Capture the cell that displays the provided text and extract its (x, y) central coordinate. 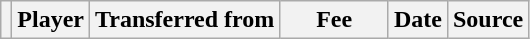
Date (418, 20)
Player (51, 20)
Source (488, 20)
Fee (334, 20)
Transferred from (185, 20)
